Extract the (x, y) coordinate from the center of the cell holding the provided text.  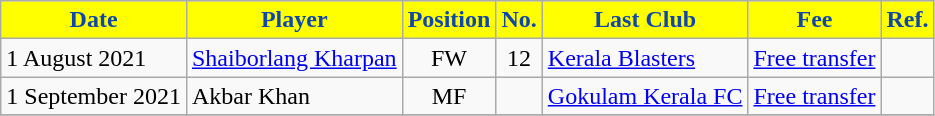
Shaiborlang Kharpan (294, 58)
MF (449, 96)
Date (94, 20)
Player (294, 20)
Last Club (645, 20)
Fee (814, 20)
No. (519, 20)
Kerala Blasters (645, 58)
Ref. (908, 20)
1 September 2021 (94, 96)
Position (449, 20)
Akbar Khan (294, 96)
12 (519, 58)
1 August 2021 (94, 58)
Gokulam Kerala FC (645, 96)
FW (449, 58)
